Output the (X, Y) coordinate of the center of the cell containing the given text.  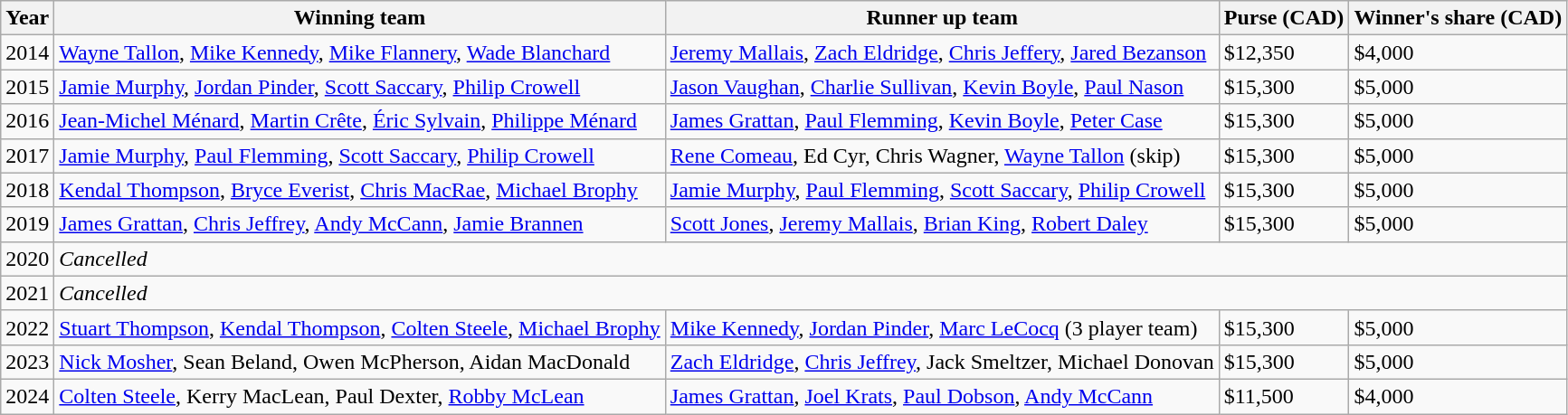
Kendal Thompson, Bryce Everist, Chris MacRae, Michael Brophy (360, 190)
Purse (CAD) (1284, 18)
Jeremy Mallais, Zach Eldridge, Chris Jeffery, Jared Bezanson (942, 52)
James Grattan, Paul Flemming, Kevin Boyle, Peter Case (942, 121)
2021 (27, 293)
James Grattan, Chris Jeffrey, Andy McCann, Jamie Brannen (360, 224)
2014 (27, 52)
Rene Comeau, Ed Cyr, Chris Wagner, Wayne Tallon (skip) (942, 156)
$12,350 (1284, 52)
Zach Eldridge, Chris Jeffrey, Jack Smeltzer, Michael Donovan (942, 362)
$11,500 (1284, 396)
Jean-Michel Ménard, Martin Crête, Éric Sylvain, Philippe Ménard (360, 121)
Jason Vaughan, Charlie Sullivan, Kevin Boyle, Paul Nason (942, 87)
2016 (27, 121)
2020 (27, 259)
2015 (27, 87)
Nick Mosher, Sean Beland, Owen McPherson, Aidan MacDonald (360, 362)
Mike Kennedy, Jordan Pinder, Marc LeCocq (3 player team) (942, 327)
2022 (27, 327)
Winner's share (CAD) (1459, 18)
Stuart Thompson, Kendal Thompson, Colten Steele, Michael Brophy (360, 327)
Runner up team (942, 18)
2019 (27, 224)
2018 (27, 190)
2023 (27, 362)
Wayne Tallon, Mike Kennedy, Mike Flannery, Wade Blanchard (360, 52)
Jamie Murphy, Jordan Pinder, Scott Saccary, Philip Crowell (360, 87)
Scott Jones, Jeremy Mallais, Brian King, Robert Daley (942, 224)
Year (27, 18)
Winning team (360, 18)
2024 (27, 396)
2017 (27, 156)
James Grattan, Joel Krats, Paul Dobson, Andy McCann (942, 396)
Colten Steele, Kerry MacLean, Paul Dexter, Robby McLean (360, 396)
